For the text-containing cell, return its midpoint in (X, Y) coordinate format. 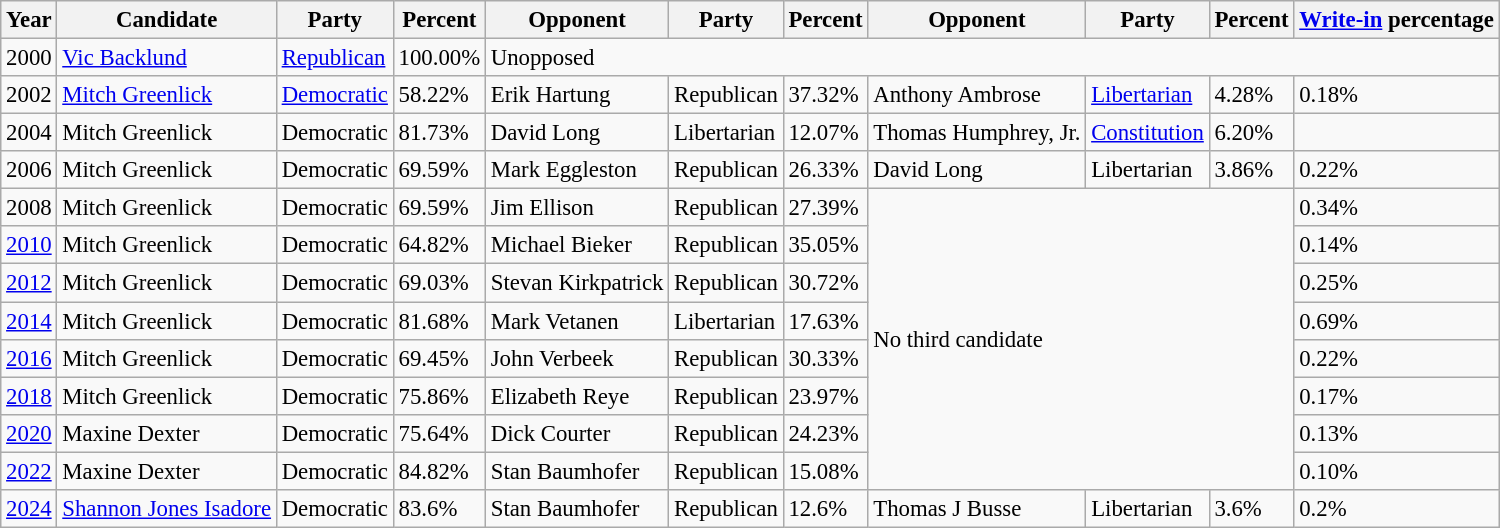
2010 (29, 245)
84.82% (439, 471)
2000 (29, 57)
69.45% (439, 358)
0.34% (1396, 208)
Erik Hartung (576, 95)
2020 (29, 433)
Vic Backlund (166, 57)
2008 (29, 208)
81.68% (439, 321)
0.10% (1396, 471)
Michael Bieker (576, 245)
0.13% (1396, 433)
2012 (29, 283)
81.73% (439, 133)
2002 (29, 95)
Elizabeth Reye (576, 396)
30.33% (826, 358)
0.2% (1396, 508)
Thomas J Busse (977, 508)
23.97% (826, 396)
2014 (29, 321)
Shannon Jones Isadore (166, 508)
2016 (29, 358)
Anthony Ambrose (977, 95)
0.14% (1396, 245)
37.32% (826, 95)
Mark Vetanen (576, 321)
0.25% (1396, 283)
12.6% (826, 508)
0.69% (1396, 321)
Candidate (166, 20)
2024 (29, 508)
58.22% (439, 95)
0.18% (1396, 95)
2018 (29, 396)
12.07% (826, 133)
4.28% (1252, 95)
26.33% (826, 170)
2004 (29, 133)
0.17% (1396, 396)
69.03% (439, 283)
27.39% (826, 208)
75.64% (439, 433)
17.63% (826, 321)
75.86% (439, 396)
64.82% (439, 245)
83.6% (439, 508)
Thomas Humphrey, Jr. (977, 133)
Dick Courter (576, 433)
24.23% (826, 433)
3.6% (1252, 508)
100.00% (439, 57)
Stevan Kirkpatrick (576, 283)
Write-in percentage (1396, 20)
15.08% (826, 471)
2006 (29, 170)
John Verbeek (576, 358)
No third candidate (1081, 340)
3.86% (1252, 170)
35.05% (826, 245)
Constitution (1148, 133)
Jim Ellison (576, 208)
2022 (29, 471)
30.72% (826, 283)
Year (29, 20)
Mark Eggleston (576, 170)
Unopposed (992, 57)
6.20% (1252, 133)
